Scan for the cell matching the given text and deliver its [X, Y] coordinate at center. 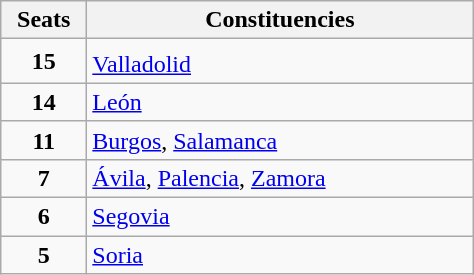
Segovia [280, 217]
7 [44, 178]
14 [44, 102]
Seats [44, 20]
6 [44, 217]
Valladolid [280, 62]
Soria [280, 255]
Constituencies [280, 20]
Ávila, Palencia, Zamora [280, 178]
Burgos, Salamanca [280, 140]
15 [44, 62]
León [280, 102]
11 [44, 140]
5 [44, 255]
